Find where the given text appears and provide that cell's center as (x, y) coordinate. 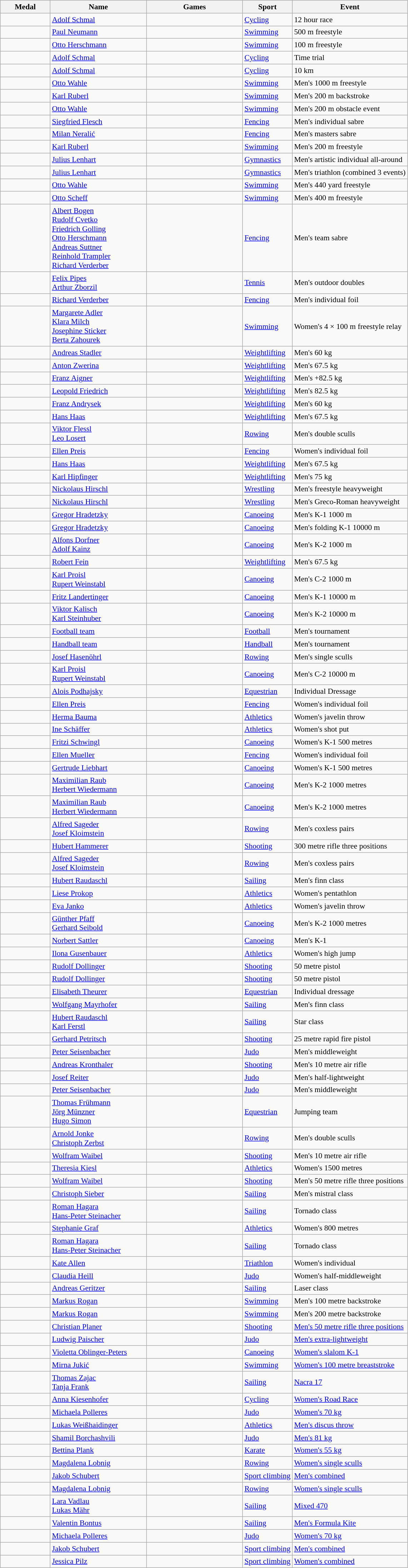
Hubert Hammerer (98, 846)
Men's individual sabre (350, 122)
Men's 200 m freestyle (350, 147)
Arnold JonkeChristoph Zerbst (98, 1139)
Women's Road Race (350, 1400)
Men's 200 m obstacle event (350, 109)
Milan Neralić (98, 134)
Otto Scheff (98, 198)
Individual dressage (350, 992)
Mirna Jukić (98, 1365)
Men's 440 yard freestyle (350, 185)
Ine Schäffer (98, 729)
Franz Andrysek (98, 404)
Thomas ZajacTanja Frank (98, 1382)
Men's freestyle heavyweight (350, 489)
Men's 200 metre backstroke (350, 1314)
Theresia Kiesl (98, 1168)
Josef Hasenöhrl (98, 657)
Name (98, 7)
Men's K-1 1000 m (350, 515)
Josef Reiter (98, 1077)
Herma Bauma (98, 717)
10 km (350, 70)
Women's 100 metre breaststroke (350, 1365)
Christoph Sieber (98, 1194)
Men's K-1 10000 m (350, 597)
Laser class (350, 1288)
Fritzi Schwingl (98, 742)
Alois Podhajsky (98, 692)
Men's 400 m freestyle (350, 198)
Margarete AdlerKlara MilchJosephine StickerBerta Zahourek (98, 326)
Ludwig Paischer (98, 1340)
Men's C-2 1000 m (350, 579)
Wolfgang Mayrhofer (98, 1004)
Football team (98, 631)
Eva Janko (98, 906)
500 m freestyle (350, 32)
Andreas Stadler (98, 353)
Sport (267, 7)
Viktor KalischKarl Steinhuber (98, 614)
Men's 82.5 kg (350, 391)
Women's half-middleweight (350, 1276)
Siegfried Flesch (98, 122)
Kate Allen (98, 1263)
Men's individual foil (350, 300)
Women's shot put (350, 729)
Men's K-2 1000 m (350, 545)
Christian Planer (98, 1327)
Alfons DorfnerAdolf Kainz (98, 545)
Ilona Gusenbauer (98, 954)
Bettina Plank (98, 1450)
Men's K-2 10000 m (350, 614)
Men's mistral class (350, 1194)
Otto Herschmann (98, 45)
Anna Kiesenhofer (98, 1400)
Stephanie Graf (98, 1228)
Men's Formula Kite (350, 1523)
Hubert RaudaschlKarl Ferstl (98, 1022)
Paul Neumann (98, 32)
Individual Dressage (350, 692)
25 metre rapid fire pistol (350, 1039)
Games (194, 7)
Men's single sculls (350, 657)
Women's slalom K-1 (350, 1352)
Event (350, 7)
Valentin Bontus (98, 1523)
Norbert Sattler (98, 941)
Men's discus throw (350, 1425)
Men's triathlon (combined 3 events) (350, 172)
Women's 1500 metres (350, 1168)
Men's artistic individual all-around (350, 160)
Elisabeth Theurer (98, 992)
Men's team sabre (350, 238)
Thomas FrühmannJörg MünznerHugo Simon (98, 1112)
100 m freestyle (350, 45)
Men's 100 metre backstroke (350, 1301)
Fritz Landertinger (98, 597)
Viktor FlesslLeo Losert (98, 433)
Men's outdoor doubles (350, 282)
Felix PipesArthur Zborzil (98, 282)
300 metre rifle three positions (350, 846)
Nacra 17 (350, 1382)
Lara VadlauLukas Mähr (98, 1506)
Women's individual (350, 1263)
Men's masters sabre (350, 134)
Men's half-lightweight (350, 1077)
Gertrude Liebhart (98, 768)
Men's extra-lightweight (350, 1340)
Men's K-1 (350, 941)
Jumping team (350, 1112)
Ellen Mueller (98, 755)
Albert BogenRudolf CvetkoFriedrich GollingOtto HerschmannAndreas SuttnerReinhold TramplerRichard Verderber (98, 238)
12 hour race (350, 20)
Richard Verderber (98, 300)
Claudia Heill (98, 1276)
Men's folding K-1 10000 m (350, 527)
Hubert Raudaschl (98, 881)
Robert Fein (98, 562)
Karl Hipfinger (98, 477)
Handball (267, 644)
Günther PfaffGerhard Seibold (98, 923)
Anton Zwerina (98, 365)
Star class (350, 1022)
Men's 200 m backstroke (350, 96)
Men's C-2 10000 m (350, 674)
Mixed 470 (350, 1506)
Violetta Oblinger-Peters (98, 1352)
Time trial (350, 58)
Men's +82.5 kg (350, 378)
Andreas Kronthaler (98, 1065)
Gerhard Petritsch (98, 1039)
Women's 800 metres (350, 1228)
Jessica Pilz (98, 1562)
Leopold Friedrich (98, 391)
Women's 55 kg (350, 1450)
Men's 75 kg (350, 477)
Andreas Geritzer (98, 1288)
Women's combined (350, 1562)
Liese Prokop (98, 894)
Karate (267, 1450)
Women's pentathlon (350, 894)
Lukas Weißhaidinger (98, 1425)
Handball team (98, 644)
Franz Aigner (98, 378)
Women's high jump (350, 954)
Tennis (267, 282)
Men's Greco-Roman heavyweight (350, 502)
Triathlon (267, 1263)
Men's 81 kg (350, 1438)
Women's 4 × 100 m freestyle relay (350, 326)
Medal (25, 7)
Men's 1000 m freestyle (350, 83)
Shamil Borchashvili (98, 1438)
Football (267, 631)
